Extract the [X, Y] coordinate from the center of the cell holding the provided text.  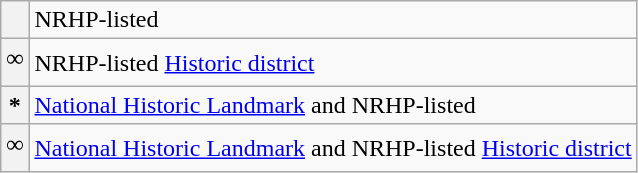
National Historic Landmark and NRHP-listed Historic district [333, 148]
NRHP-listed Historic district [333, 63]
* [15, 105]
NRHP-listed [333, 20]
National Historic Landmark and NRHP-listed [333, 105]
